Scan for the cell matching the given text and deliver its [X, Y] coordinate at center. 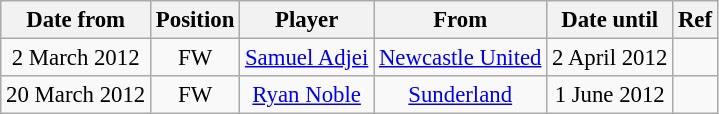
Ryan Noble [307, 95]
Sunderland [460, 95]
20 March 2012 [76, 95]
2 March 2012 [76, 58]
Ref [696, 20]
Newcastle United [460, 58]
From [460, 20]
Date until [610, 20]
Player [307, 20]
Position [196, 20]
1 June 2012 [610, 95]
Date from [76, 20]
2 April 2012 [610, 58]
Samuel Adjei [307, 58]
